Capture the cell that displays the provided text and extract its [X, Y] central coordinate. 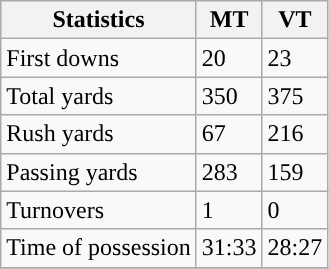
Turnovers [99, 210]
350 [229, 96]
159 [295, 172]
VT [295, 20]
23 [295, 58]
First downs [99, 58]
MT [229, 20]
283 [229, 172]
Time of possession [99, 248]
Total yards [99, 96]
20 [229, 58]
31:33 [229, 248]
375 [295, 96]
Rush yards [99, 134]
67 [229, 134]
216 [295, 134]
0 [295, 210]
Statistics [99, 20]
Passing yards [99, 172]
28:27 [295, 248]
1 [229, 210]
